Identify which cell holds the provided text, then report its (x, y) central coordinate. 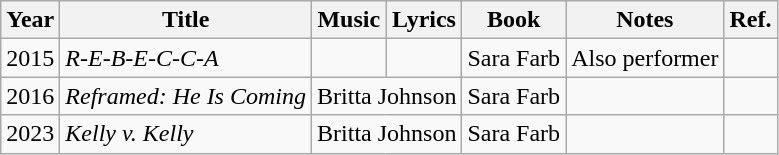
Reframed: He Is Coming (186, 96)
Book (514, 20)
Title (186, 20)
R-E-B-E-C-C-A (186, 58)
Music (350, 20)
Kelly v. Kelly (186, 134)
2015 (30, 58)
Ref. (750, 20)
2023 (30, 134)
Notes (645, 20)
Year (30, 20)
Lyrics (424, 20)
2016 (30, 96)
Also performer (645, 58)
